Pinpoint the cell where the given text exists, returning its (X, Y) midpoint coordinate. 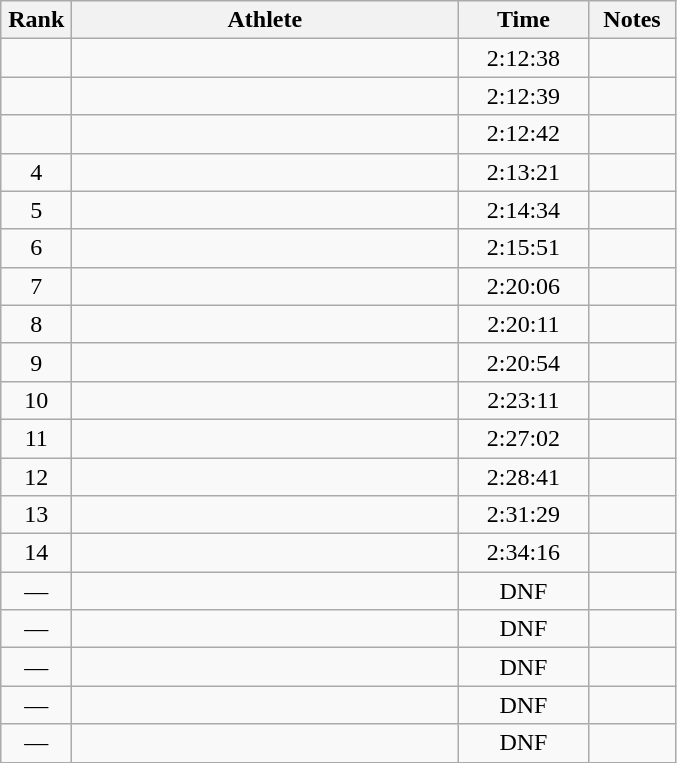
2:23:11 (524, 400)
2:31:29 (524, 515)
4 (36, 172)
5 (36, 210)
Time (524, 20)
11 (36, 438)
12 (36, 477)
14 (36, 553)
13 (36, 515)
8 (36, 324)
2:28:41 (524, 477)
2:12:39 (524, 96)
Notes (632, 20)
2:20:11 (524, 324)
10 (36, 400)
7 (36, 286)
2:12:42 (524, 134)
2:14:34 (524, 210)
2:20:06 (524, 286)
9 (36, 362)
6 (36, 248)
2:13:21 (524, 172)
2:12:38 (524, 58)
Athlete (265, 20)
2:20:54 (524, 362)
2:27:02 (524, 438)
2:34:16 (524, 553)
Rank (36, 20)
2:15:51 (524, 248)
